Identify which cell holds the provided text, then report its (X, Y) central coordinate. 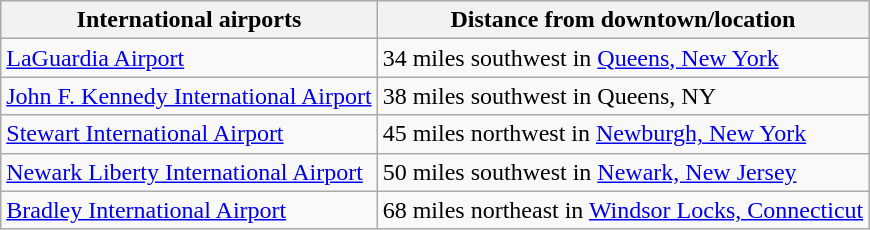
LaGuardia Airport (189, 58)
38 miles southwest in Queens, NY (623, 96)
34 miles southwest in Queens, New York (623, 58)
Bradley International Airport (189, 210)
68 miles northeast in Windsor Locks, Connecticut (623, 210)
Newark Liberty International Airport (189, 172)
John F. Kennedy International Airport (189, 96)
Distance from downtown/location (623, 20)
International airports (189, 20)
Stewart International Airport (189, 134)
45 miles northwest in Newburgh, New York (623, 134)
50 miles southwest in Newark, New Jersey (623, 172)
